Locate the cell with the specified text and output its [X, Y] center coordinate. 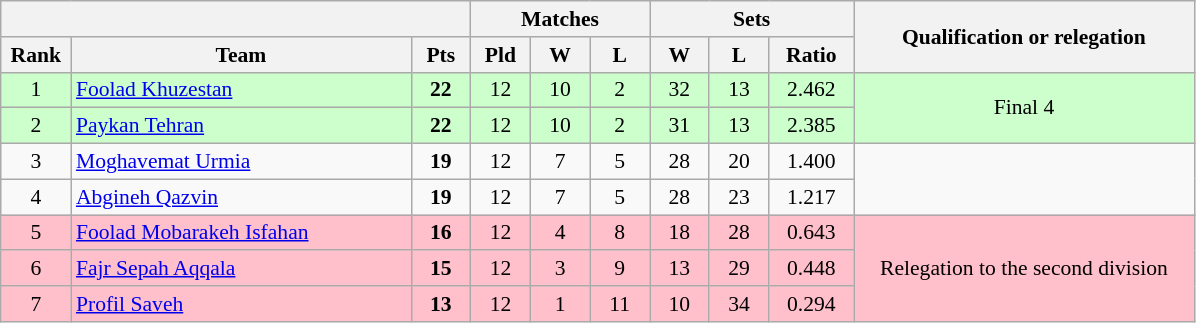
Ratio [812, 55]
29 [739, 269]
6 [36, 269]
2.462 [812, 90]
Qualification or relegation [1024, 36]
Final 4 [1024, 108]
8 [620, 233]
2.385 [812, 126]
Foolad Khuzestan [241, 90]
11 [620, 304]
18 [680, 233]
0.448 [812, 269]
34 [739, 304]
Pts [441, 55]
Abgineh Qazvin [241, 197]
15 [441, 269]
Paykan Tehran [241, 126]
Pld [501, 55]
32 [680, 90]
Profil Saveh [241, 304]
1.217 [812, 197]
0.643 [812, 233]
9 [620, 269]
Team [241, 55]
23 [739, 197]
Relegation to the second division [1024, 268]
Moghavemat Urmia [241, 162]
1.400 [812, 162]
Fajr Sepah Aqqala [241, 269]
0.294 [812, 304]
Sets [752, 19]
16 [441, 233]
20 [739, 162]
Foolad Mobarakeh Isfahan [241, 233]
Matches [560, 19]
31 [680, 126]
Rank [36, 55]
